Return the (x, y) coordinate for the center point of the cell that contains the specified text.  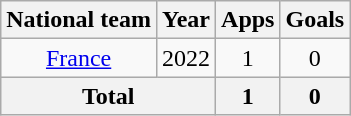
National team (79, 20)
Total (108, 96)
Apps (248, 20)
France (79, 58)
2022 (186, 58)
Year (186, 20)
Goals (315, 20)
